Return [X, Y] of the center of cell containing provided text 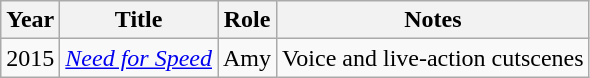
Role [248, 20]
Amy [248, 58]
2015 [30, 58]
Year [30, 20]
Voice and live-action cutscenes [434, 58]
Title [139, 20]
Need for Speed [139, 58]
Notes [434, 20]
